Locate the cell with the specified text and output its [x, y] center coordinate. 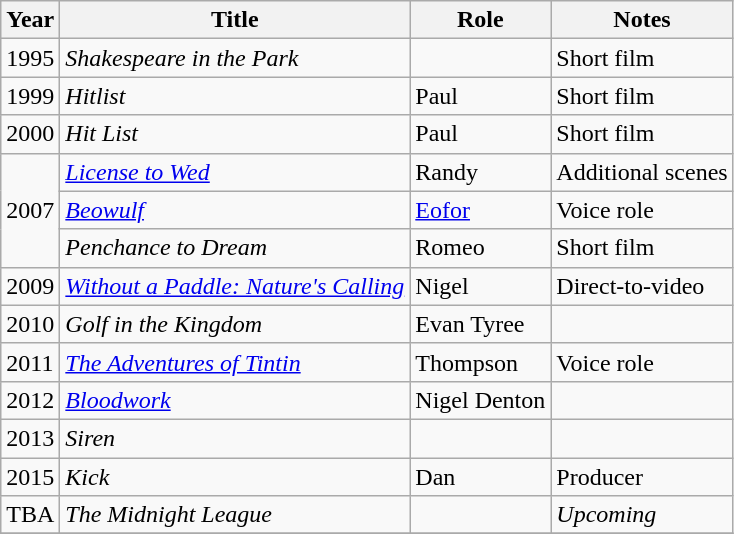
Dan [480, 477]
2013 [30, 438]
2015 [30, 477]
1995 [30, 58]
2000 [30, 134]
Upcoming [642, 515]
The Midnight League [235, 515]
The Adventures of Tintin [235, 362]
Evan Tyree [480, 324]
Bloodwork [235, 400]
Golf in the Kingdom [235, 324]
Notes [642, 20]
Role [480, 20]
Siren [235, 438]
2007 [30, 210]
Direct-to-video [642, 286]
2010 [30, 324]
Producer [642, 477]
Randy [480, 172]
2012 [30, 400]
TBA [30, 515]
Nigel Denton [480, 400]
Beowulf [235, 210]
1999 [30, 96]
2009 [30, 286]
Kick [235, 477]
Year [30, 20]
Without a Paddle: Nature's Calling [235, 286]
Hitlist [235, 96]
Title [235, 20]
2011 [30, 362]
Eofor [480, 210]
Penchance to Dream [235, 248]
Additional scenes [642, 172]
Thompson [480, 362]
License to Wed [235, 172]
Romeo [480, 248]
Hit List [235, 134]
Shakespeare in the Park [235, 58]
Nigel [480, 286]
